Output the [X, Y] coordinate of the center of the cell containing the given text.  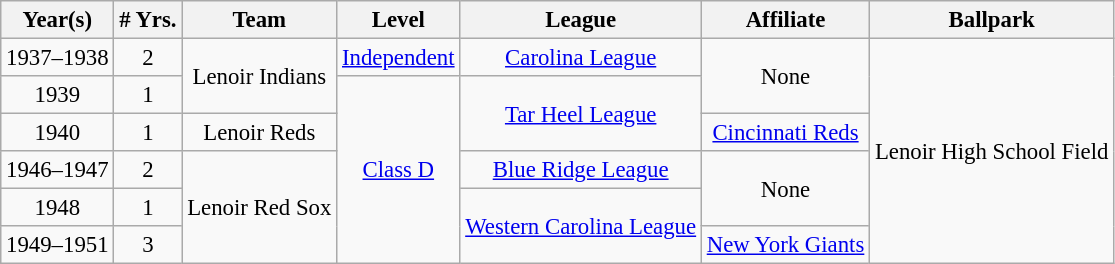
Western Carolina League [581, 226]
Ballpark [992, 20]
Class D [398, 170]
League [581, 20]
Lenoir Indians [260, 76]
1940 [58, 133]
Carolina League [581, 58]
1937–1938 [58, 58]
Lenoir Reds [260, 133]
1948 [58, 208]
Affiliate [785, 20]
1949–1951 [58, 245]
Lenoir Red Sox [260, 208]
# Yrs. [148, 20]
Year(s) [58, 20]
1939 [58, 95]
Tar Heel League [581, 114]
Level [398, 20]
3 [148, 245]
Cincinnati Reds [785, 133]
New York Giants [785, 245]
Blue Ridge League [581, 170]
1946–1947 [58, 170]
Team [260, 20]
Independent [398, 58]
